Pinpoint the cell where the given text exists, returning its (X, Y) midpoint coordinate. 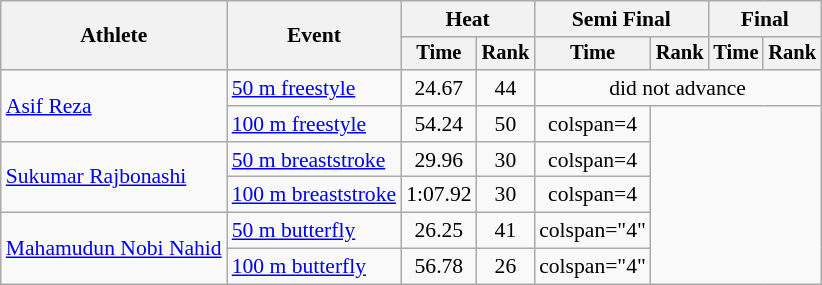
24.67 (438, 88)
54.24 (438, 124)
Mahamudun Nobi Nahid (114, 248)
Final (764, 19)
50 m breaststroke (314, 160)
29.96 (438, 160)
41 (506, 231)
100 m butterfly (314, 267)
Event (314, 36)
50 m butterfly (314, 231)
Heat (468, 19)
50 m freestyle (314, 88)
Asif Reza (114, 106)
26.25 (438, 231)
Semi Final (621, 19)
26 (506, 267)
100 m breaststroke (314, 195)
1:07.92 (438, 195)
56.78 (438, 267)
44 (506, 88)
100 m freestyle (314, 124)
Athlete (114, 36)
Sukumar Rajbonashi (114, 178)
50 (506, 124)
did not advance (678, 88)
